Return (X, Y) of the center of cell containing provided text 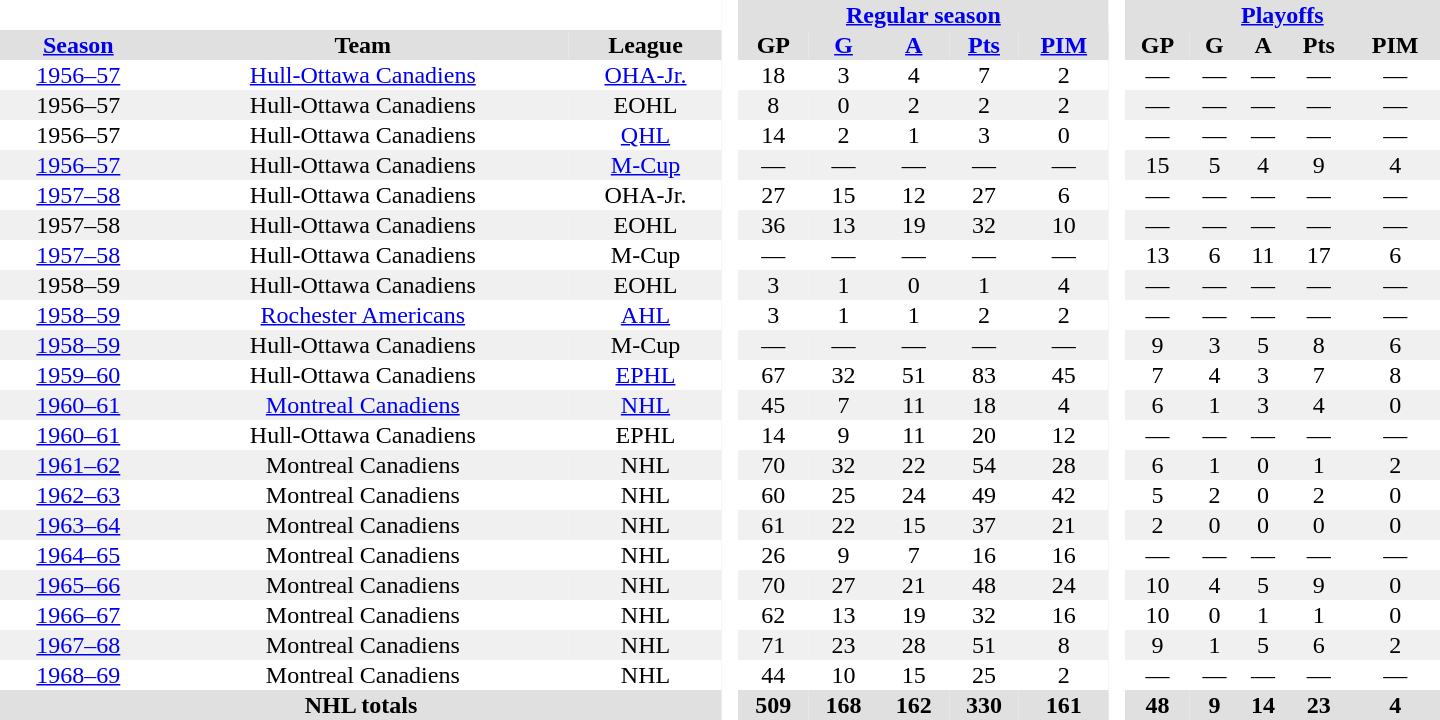
61 (773, 525)
83 (984, 375)
42 (1064, 495)
1967–68 (78, 645)
67 (773, 375)
26 (773, 555)
1959–60 (78, 375)
1962–63 (78, 495)
1964–65 (78, 555)
54 (984, 465)
161 (1064, 705)
League (646, 45)
1961–62 (78, 465)
49 (984, 495)
509 (773, 705)
37 (984, 525)
Regular season (923, 15)
NHL totals (361, 705)
168 (843, 705)
1968–69 (78, 675)
1963–64 (78, 525)
71 (773, 645)
330 (984, 705)
1966–67 (78, 615)
Rochester Americans (363, 315)
162 (914, 705)
QHL (646, 135)
AHL (646, 315)
Team (363, 45)
1965–66 (78, 585)
17 (1318, 255)
Playoffs (1282, 15)
Season (78, 45)
60 (773, 495)
20 (984, 435)
62 (773, 615)
44 (773, 675)
36 (773, 225)
